Return the (x, y) coordinate for the center point of the cell that contains the specified text.  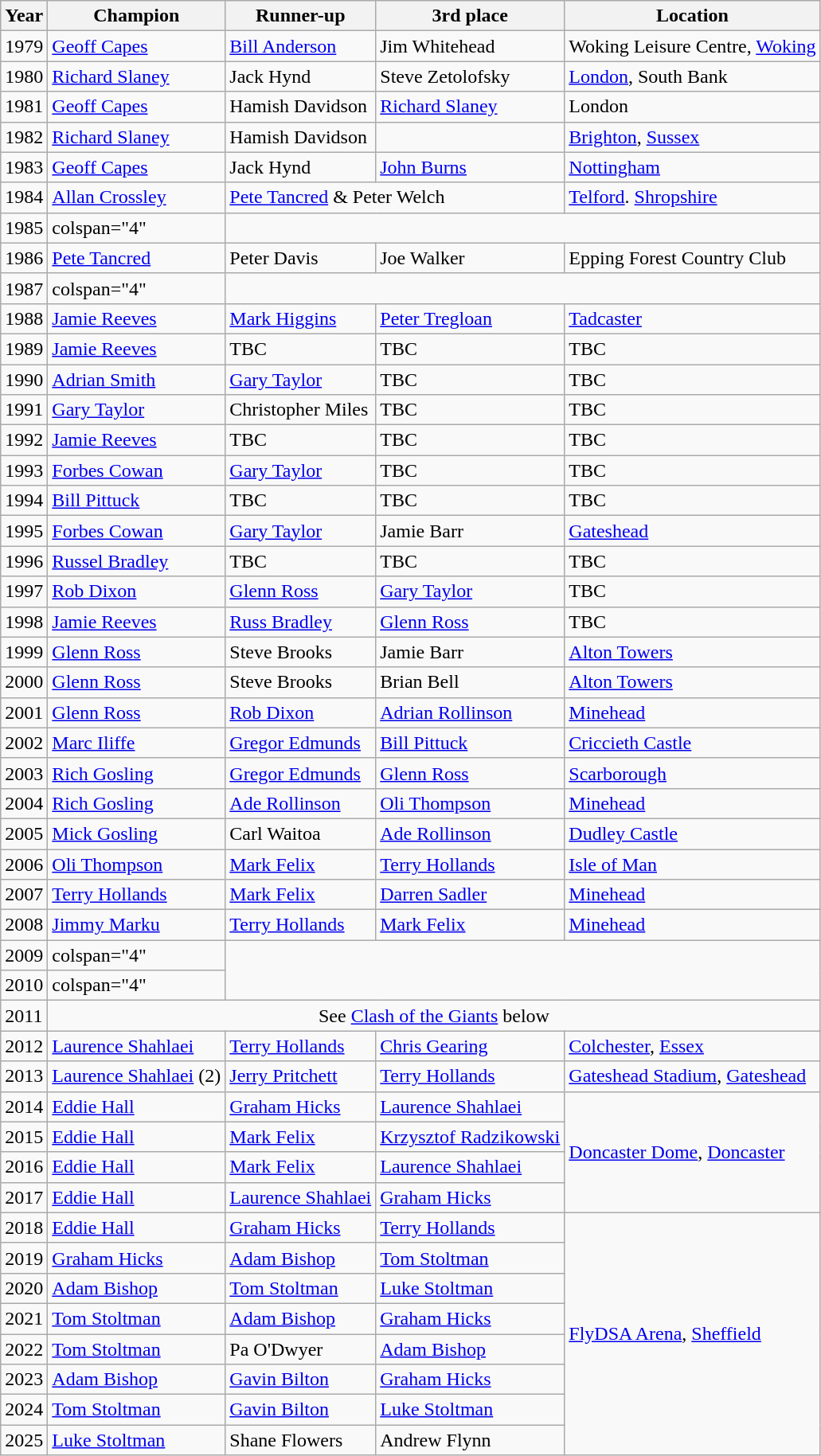
Pete Tancred & Peter Welch (395, 197)
2008 (24, 925)
1985 (24, 228)
2014 (24, 1107)
1983 (24, 167)
Dudley Castle (693, 833)
2006 (24, 864)
See Clash of the Giants below (434, 1016)
1989 (24, 349)
Brian Bell (470, 682)
Chris Gearing (470, 1046)
Pete Tancred (137, 258)
Woking Leisure Centre, Woking (693, 46)
2003 (24, 773)
Jimmy Marku (137, 925)
2025 (24, 1440)
1999 (24, 652)
Brighton, Sussex (693, 137)
1998 (24, 622)
1986 (24, 258)
John Burns (470, 167)
FlyDSA Arena, Sheffield (693, 1333)
2002 (24, 743)
1988 (24, 318)
2010 (24, 986)
Laurence Shahlaei (2) (137, 1076)
2000 (24, 682)
Nottingham (693, 167)
Colchester, Essex (693, 1046)
1997 (24, 591)
Krzysztof Radzikowski (470, 1137)
Gateshead Stadium, Gateshead (693, 1076)
2015 (24, 1137)
1996 (24, 561)
Telford. Shropshire (693, 197)
Joe Walker (470, 258)
2007 (24, 895)
Christopher Miles (301, 410)
Darren Sadler (470, 895)
Adrian Rollinson (470, 712)
2022 (24, 1349)
Pa O'Dwyer (301, 1349)
Mark Higgins (301, 318)
London, South Bank (693, 76)
Russel Bradley (137, 561)
Allan Crossley (137, 197)
2021 (24, 1318)
Doncaster Dome, Doncaster (693, 1152)
1980 (24, 76)
1987 (24, 288)
2023 (24, 1380)
Location (693, 16)
London (693, 107)
2019 (24, 1258)
2020 (24, 1288)
2017 (24, 1197)
3rd place (470, 16)
Mick Gosling (137, 833)
2011 (24, 1016)
2018 (24, 1228)
1993 (24, 470)
Epping Forest Country Club (693, 258)
1981 (24, 107)
Russ Bradley (301, 622)
2024 (24, 1410)
2016 (24, 1167)
Gateshead (693, 531)
2004 (24, 803)
Andrew Flynn (470, 1440)
1982 (24, 137)
Scarborough (693, 773)
2009 (24, 955)
Adrian Smith (137, 380)
2001 (24, 712)
Tadcaster (693, 318)
1992 (24, 440)
Runner-up (301, 16)
Bill Anderson (301, 46)
1995 (24, 531)
1994 (24, 501)
Year (24, 16)
Peter Tregloan (470, 318)
2005 (24, 833)
Jim Whitehead (470, 46)
Marc Iliffe (137, 743)
Steve Zetolofsky (470, 76)
2013 (24, 1076)
1979 (24, 46)
Peter Davis (301, 258)
1990 (24, 380)
1991 (24, 410)
Champion (137, 16)
Carl Waitoa (301, 833)
1984 (24, 197)
Shane Flowers (301, 1440)
Jerry Pritchett (301, 1076)
Isle of Man (693, 864)
2012 (24, 1046)
Criccieth Castle (693, 743)
